Pinpoint the cell where the given text exists, returning its [x, y] midpoint coordinate. 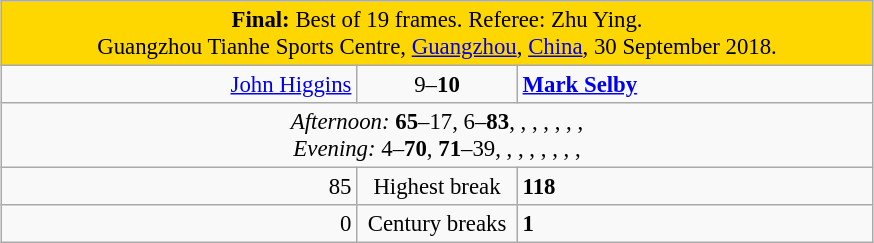
John Higgins [179, 85]
9–10 [438, 85]
118 [695, 187]
Century breaks [438, 224]
85 [179, 187]
Mark Selby [695, 85]
Highest break [438, 187]
Final: Best of 19 frames. Referee: Zhu Ying.Guangzhou Tianhe Sports Centre, Guangzhou, China, 30 September 2018. [437, 34]
Afternoon: 65–17, 6–83, , , , , , , Evening: 4–70, 71–39, , , , , , , , [437, 136]
0 [179, 224]
1 [695, 224]
